Capture the cell that displays the provided text and extract its [x, y] central coordinate. 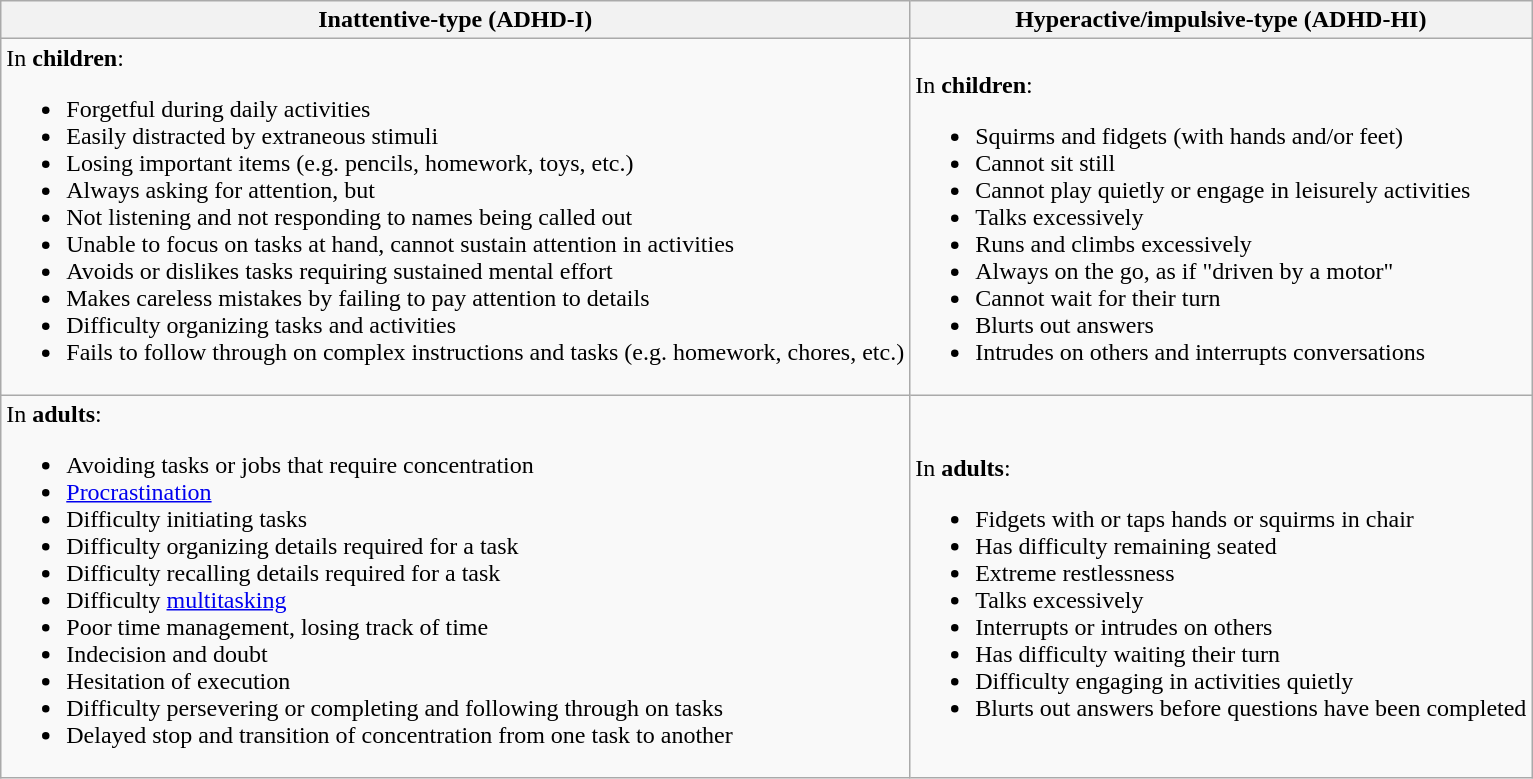
Hyperactive/impulsive-type (ADHD-HI) [1221, 20]
Inattentive-type (ADHD-I) [456, 20]
